Capture the cell that displays the provided text and extract its [x, y] central coordinate. 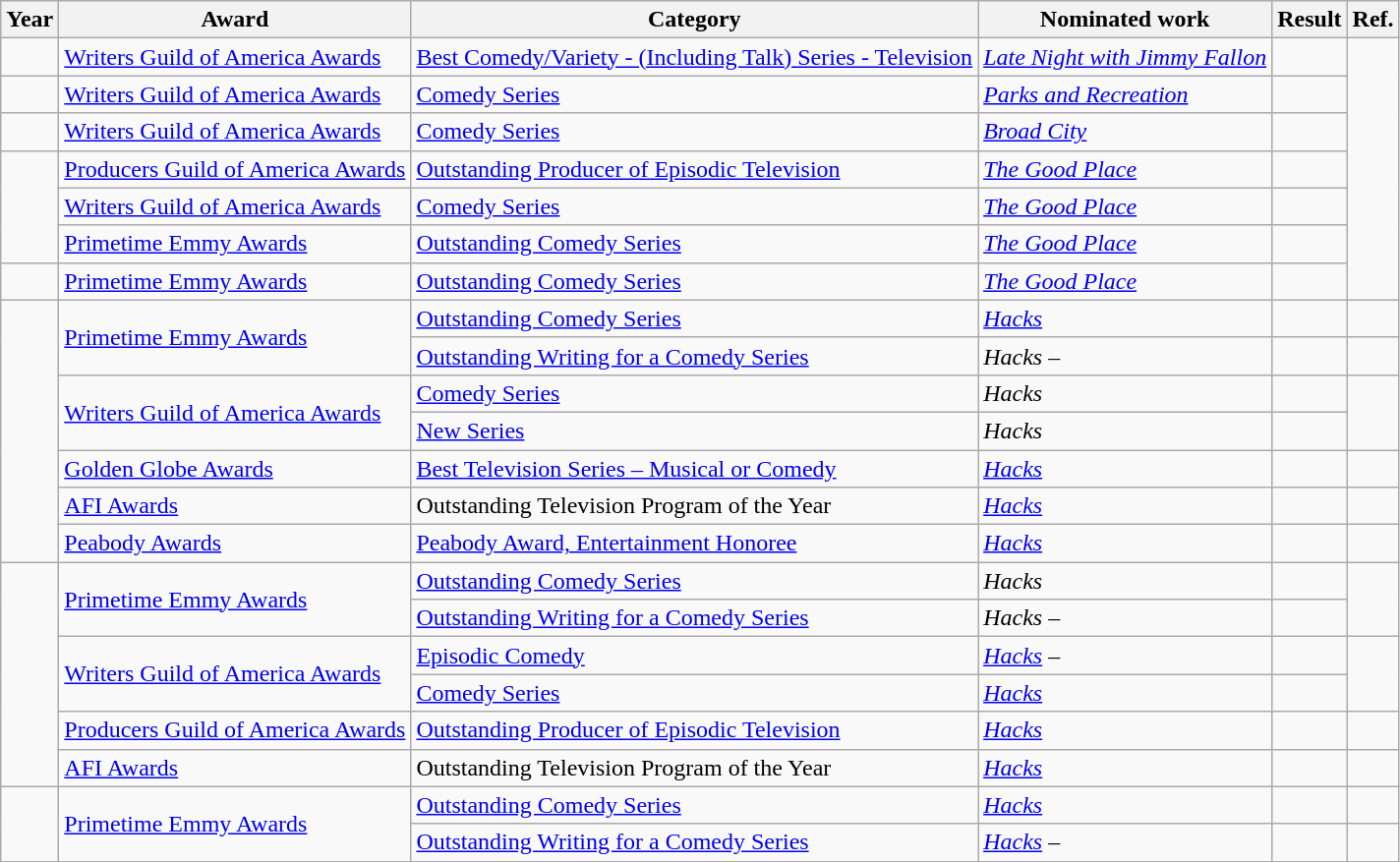
Award [235, 20]
Broad City [1125, 132]
Year [29, 20]
Peabody Awards [235, 544]
Category [694, 20]
Golden Globe Awards [235, 469]
Episodic Comedy [694, 656]
Parks and Recreation [1125, 94]
New Series [694, 431]
Ref. [1372, 20]
Nominated work [1125, 20]
Late Night with Jimmy Fallon [1125, 57]
Peabody Award, Entertainment Honoree [694, 544]
Best Comedy/Variety - (Including Talk) Series - Television [694, 57]
Best Television Series – Musical or Comedy [694, 469]
Result [1310, 20]
